Return the (x, y) coordinate for the center point of the cell that contains the specified text.  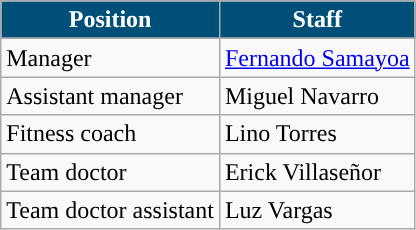
Luz Vargas (317, 210)
Team doctor assistant (110, 210)
Fernando Samayoa (317, 58)
Position (110, 20)
Miguel Navarro (317, 96)
Staff (317, 20)
Lino Torres (317, 134)
Fitness coach (110, 134)
Assistant manager (110, 96)
Team doctor (110, 172)
Manager (110, 58)
Erick Villaseñor (317, 172)
